Locate the cell with the specified text and output its (x, y) center coordinate. 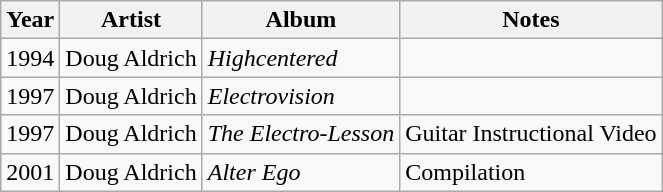
Highcentered (300, 58)
Notes (531, 20)
Electrovision (300, 96)
The Electro-Lesson (300, 134)
2001 (30, 172)
Compilation (531, 172)
1994 (30, 58)
Alter Ego (300, 172)
Album (300, 20)
Year (30, 20)
Guitar Instructional Video (531, 134)
Artist (131, 20)
